Provide the (x, y) coordinate of the cell's center where the given text is located.  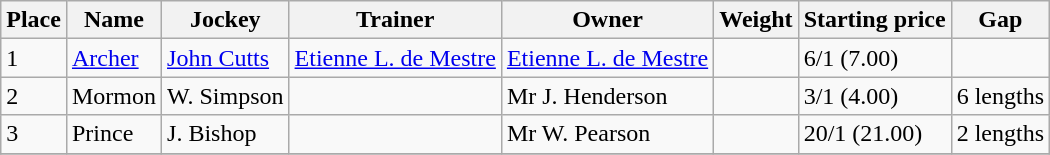
2 (34, 96)
Gap (1000, 20)
W. Simpson (226, 96)
Owner (607, 20)
Mr W. Pearson (607, 134)
Trainer (395, 20)
6/1 (7.00) (874, 58)
Place (34, 20)
3 (34, 134)
J. Bishop (226, 134)
Weight (756, 20)
Prince (114, 134)
Starting price (874, 20)
Mormon (114, 96)
Mr J. Henderson (607, 96)
1 (34, 58)
Archer (114, 58)
John Cutts (226, 58)
6 lengths (1000, 96)
3/1 (4.00) (874, 96)
Jockey (226, 20)
Name (114, 20)
2 lengths (1000, 134)
20/1 (21.00) (874, 134)
